Identify which cell holds the provided text, then report its [X, Y] central coordinate. 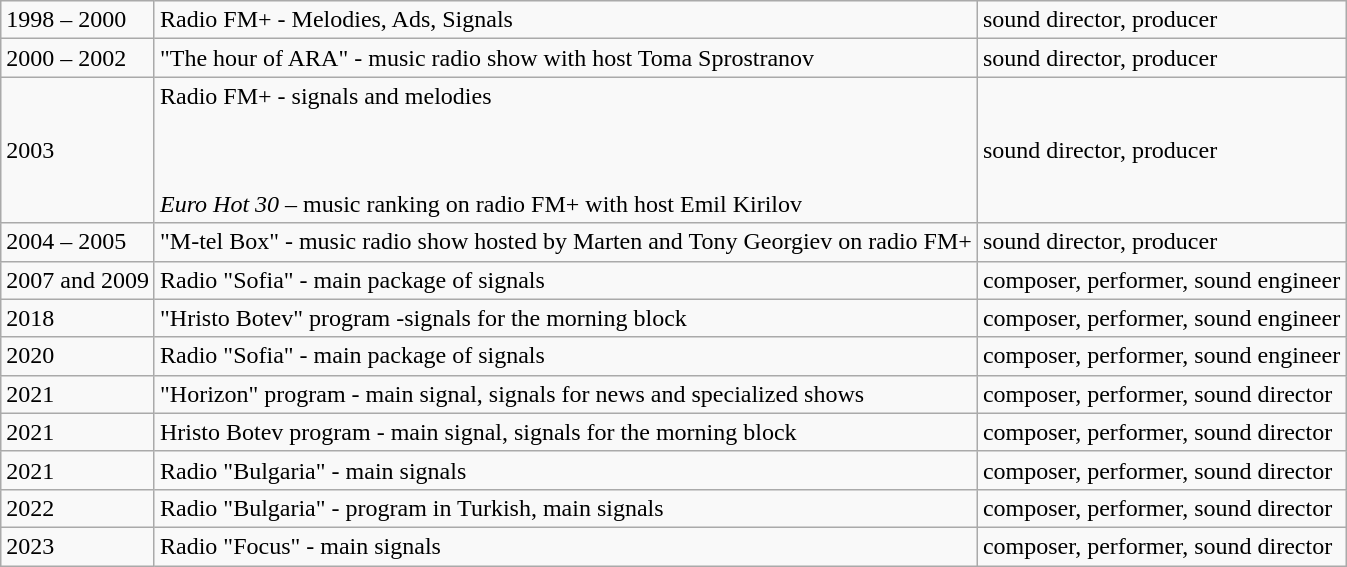
2023 [78, 546]
"M-tel Box" - music radio show hosted by Marten and Tony Georgiev on radio FM+ [566, 242]
Radio "Bulgaria" - program in Turkish, main signals [566, 508]
2000 – 2002 [78, 58]
"Hristo Botev" program -signals for the morning block [566, 318]
1998 – 2000 [78, 20]
Radio FM+ - Melodies, Ads, Signals [566, 20]
"Horizon" program - main signal, signals for news and specialized shows [566, 394]
"The hour of ARA" - music radio show with host Toma Sprostranov [566, 58]
2003 [78, 150]
Radio "Focus" - main signals [566, 546]
Radio FM+ - signals and melodies Euro Hot 30 – music ranking on radio FM+ with host Emil Kirilov [566, 150]
Hristo Botev program - main signal, signals for the morning block [566, 432]
2018 [78, 318]
2004 – 2005 [78, 242]
2022 [78, 508]
Radio "Bulgaria" - main signals [566, 470]
2020 [78, 356]
2007 and 2009 [78, 280]
